Return the (X, Y) coordinate for the center point of the cell that contains the specified text.  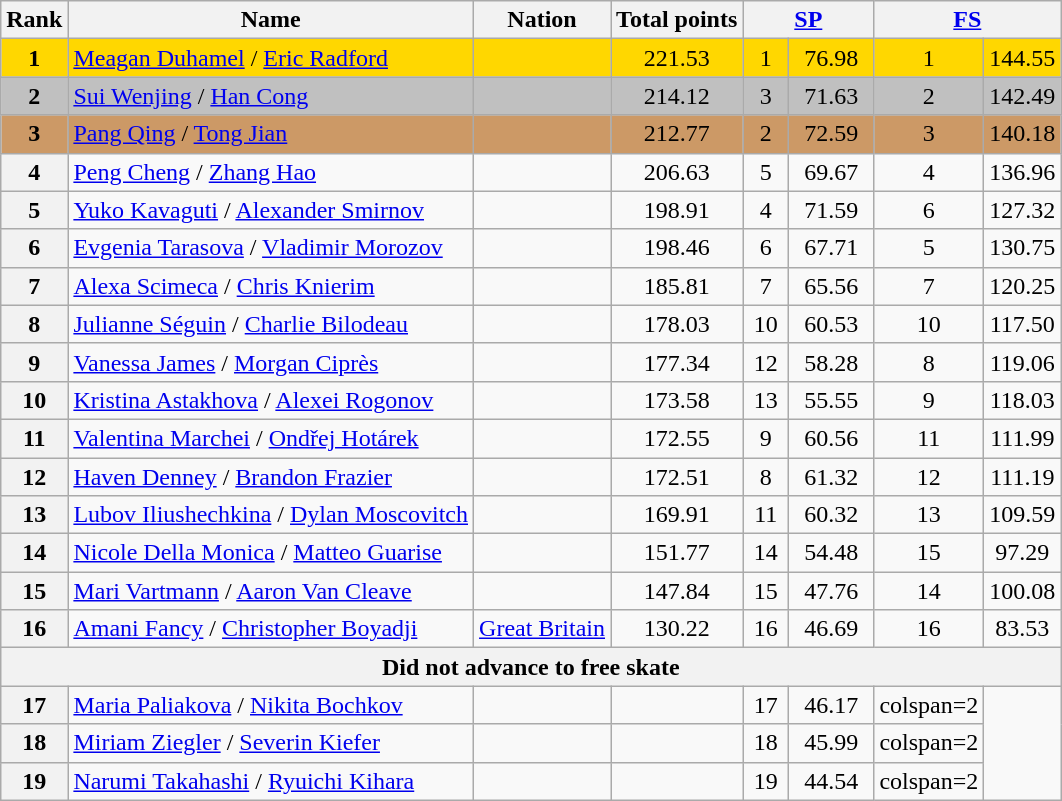
221.53 (677, 58)
178.03 (677, 324)
117.50 (1022, 324)
Evgenia Tarasova / Vladimir Morozov (271, 248)
Haven Denney / Brandon Frazier (271, 477)
120.25 (1022, 286)
Alexa Scimeca / Chris Knierim (271, 286)
67.71 (832, 248)
Did not advance to free skate (531, 667)
55.55 (832, 400)
127.32 (1022, 210)
61.32 (832, 477)
60.32 (832, 515)
44.54 (832, 781)
83.53 (1022, 629)
46.69 (832, 629)
172.55 (677, 438)
Nation (542, 20)
45.99 (832, 743)
Sui Wenjing / Han Cong (271, 96)
173.58 (677, 400)
142.49 (1022, 96)
Amani Fancy / Christopher Boyadji (271, 629)
Great Britain (542, 629)
111.19 (1022, 477)
119.06 (1022, 362)
60.53 (832, 324)
111.99 (1022, 438)
151.77 (677, 553)
Kristina Astakhova / Alexei Rogonov (271, 400)
Lubov Iliushechkina / Dylan Moscovitch (271, 515)
130.22 (677, 629)
71.59 (832, 210)
140.18 (1022, 134)
130.75 (1022, 248)
65.56 (832, 286)
58.28 (832, 362)
Name (271, 20)
Pang Qing / Tong Jian (271, 134)
FS (968, 20)
71.63 (832, 96)
Miriam Ziegler / Severin Kiefer (271, 743)
46.17 (832, 705)
214.12 (677, 96)
118.03 (1022, 400)
109.59 (1022, 515)
198.91 (677, 210)
Rank (34, 20)
Julianne Séguin / Charlie Bilodeau (271, 324)
Total points (677, 20)
147.84 (677, 591)
Nicole Della Monica / Matteo Guarise (271, 553)
Maria Paliakova / Nikita Bochkov (271, 705)
Valentina Marchei / Ondřej Hotárek (271, 438)
Mari Vartmann / Aaron Van Cleave (271, 591)
100.08 (1022, 591)
SP (808, 20)
72.59 (832, 134)
136.96 (1022, 172)
47.76 (832, 591)
Vanessa James / Morgan Ciprès (271, 362)
172.51 (677, 477)
Yuko Kavaguti / Alexander Smirnov (271, 210)
54.48 (832, 553)
97.29 (1022, 553)
198.46 (677, 248)
Peng Cheng / Zhang Hao (271, 172)
212.77 (677, 134)
69.67 (832, 172)
60.56 (832, 438)
Narumi Takahashi / Ryuichi Kihara (271, 781)
169.91 (677, 515)
76.98 (832, 58)
206.63 (677, 172)
144.55 (1022, 58)
185.81 (677, 286)
177.34 (677, 362)
Meagan Duhamel / Eric Radford (271, 58)
